For the text-containing cell, return its midpoint in (x, y) coordinate format. 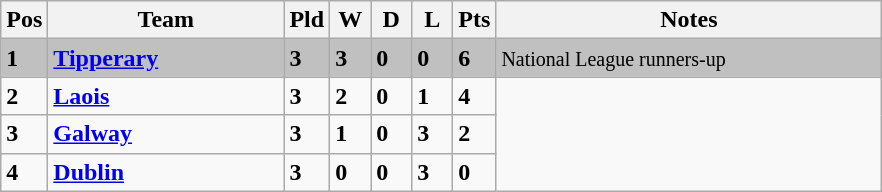
Notes (689, 20)
Pos (24, 20)
National League runners-up (689, 58)
Laois (166, 96)
Pld (307, 20)
Tipperary (166, 58)
D (392, 20)
Dublin (166, 172)
Pts (474, 20)
6 (474, 58)
W (350, 20)
Team (166, 20)
L (432, 20)
Galway (166, 134)
